Provide the [X, Y] coordinate of the cell's center where the given text is located.  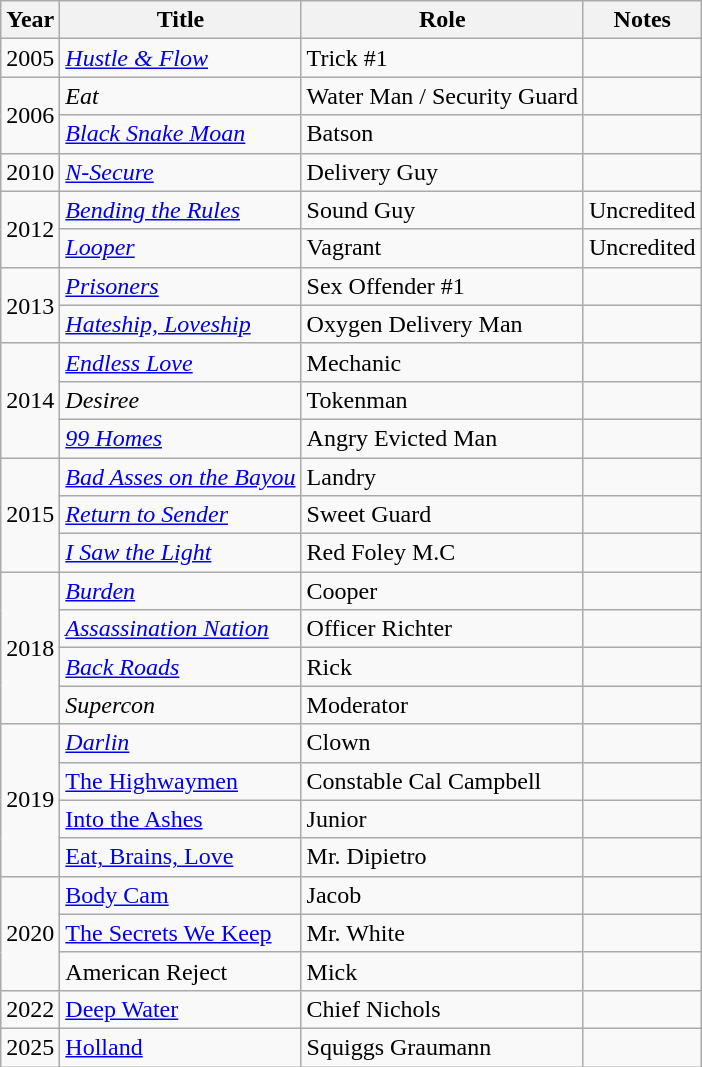
Clown [442, 743]
Hateship, Loveship [180, 324]
Landry [442, 477]
2014 [30, 400]
Year [30, 20]
Bending the Rules [180, 210]
2006 [30, 115]
The Secrets We Keep [180, 933]
Chief Nichols [442, 1009]
Role [442, 20]
2015 [30, 515]
Body Cam [180, 895]
Batson [442, 134]
2019 [30, 800]
Back Roads [180, 667]
Mr. White [442, 933]
Mr. Dipietro [442, 857]
2025 [30, 1047]
Return to Sender [180, 515]
Water Man / Security Guard [442, 96]
American Reject [180, 971]
Constable Cal Campbell [442, 781]
Delivery Guy [442, 172]
Assassination Nation [180, 629]
Squiggs Graumann [442, 1047]
Desiree [180, 400]
I Saw the Light [180, 553]
Mechanic [442, 362]
Junior [442, 819]
Moderator [442, 705]
Hustle & Flow [180, 58]
2012 [30, 229]
2013 [30, 305]
Burden [180, 591]
Holland [180, 1047]
Bad Asses on the Bayou [180, 477]
99 Homes [180, 438]
Darlin [180, 743]
Endless Love [180, 362]
Supercon [180, 705]
Sweet Guard [442, 515]
2005 [30, 58]
Officer Richter [442, 629]
Eat [180, 96]
Black Snake Moan [180, 134]
Sex Offender #1 [442, 286]
Notes [642, 20]
2020 [30, 933]
Jacob [442, 895]
Vagrant [442, 248]
Prisoners [180, 286]
Red Foley M.C [442, 553]
Trick #1 [442, 58]
Oxygen Delivery Man [442, 324]
N-Secure [180, 172]
2010 [30, 172]
Deep Water [180, 1009]
2018 [30, 648]
The Highwaymen [180, 781]
Cooper [442, 591]
Rick [442, 667]
2022 [30, 1009]
Tokenman [442, 400]
Eat, Brains, Love [180, 857]
Into the Ashes [180, 819]
Looper [180, 248]
Sound Guy [442, 210]
Title [180, 20]
Angry Evicted Man [442, 438]
Mick [442, 971]
